Locate the cell with the specified text and output its (X, Y) center coordinate. 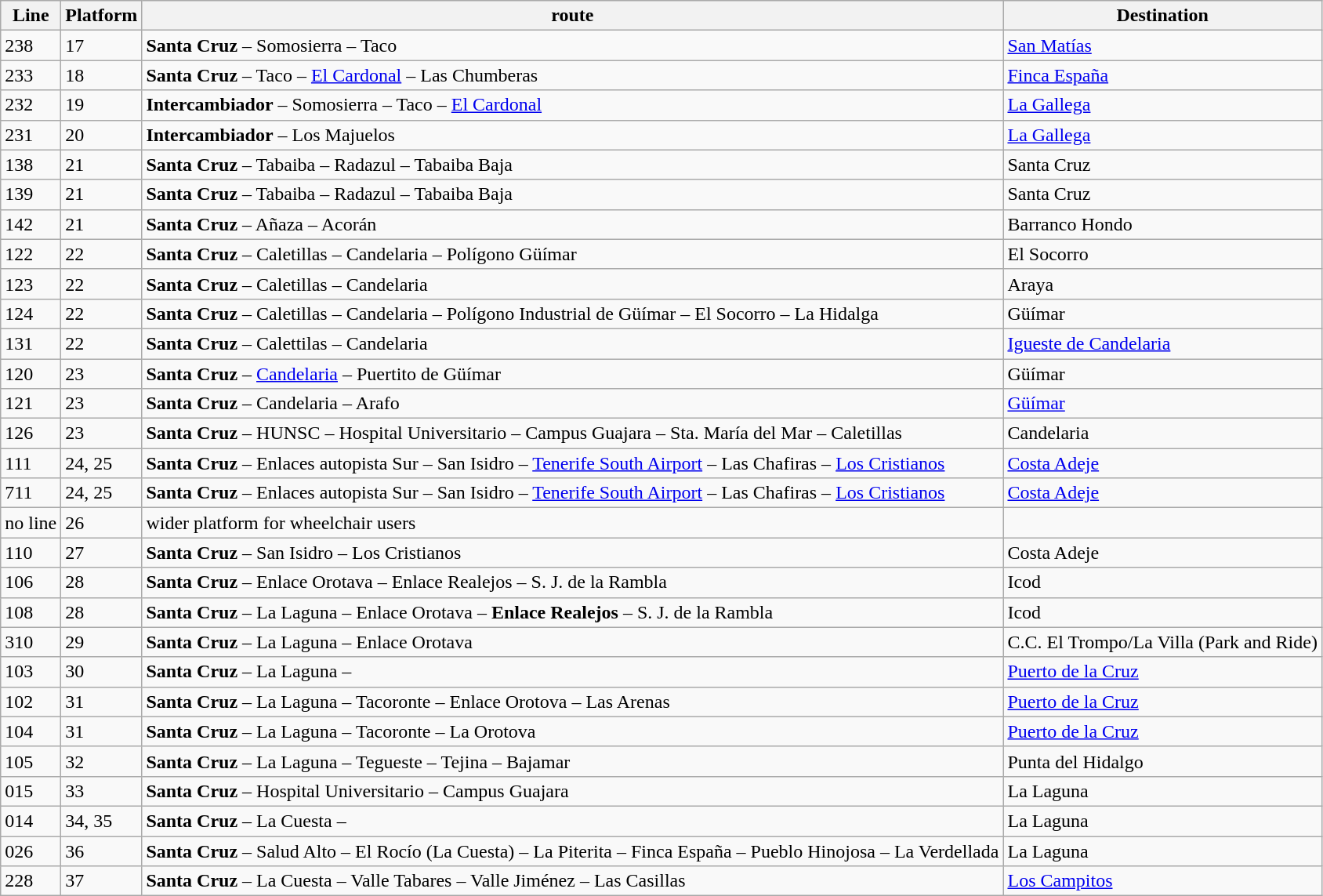
124 (31, 314)
711 (31, 493)
111 (31, 463)
Santa Cruz – Calettilas – Candelaria (572, 343)
231 (31, 135)
Finca España (1162, 75)
Santa Cruz – Enlace Orotava – Enlace Realejos – S. J. de la Rambla (572, 582)
Santa Cruz – Caletillas – Candelaria (572, 284)
37 (102, 881)
232 (31, 105)
131 (31, 343)
Intercambiador – Somosierra – Taco – El Cardonal (572, 105)
Santa Cruz – Caletillas – Candelaria – Polígono Industrial de Güímar – El Socorro – La Hidalga (572, 314)
29 (102, 642)
20 (102, 135)
238 (31, 45)
142 (31, 224)
34, 35 (102, 821)
18 (102, 75)
105 (31, 761)
Santa Cruz – Somosierra – Taco (572, 45)
Santa Cruz – Candelaria – Arafo (572, 404)
139 (31, 194)
Santa Cruz – La Laguna – Tacoronte – La Orotova (572, 731)
32 (102, 761)
Santa Cruz – HUNSC – Hospital Universitario – Campus Guajara – Sta. María del Mar – Caletillas (572, 433)
19 (102, 105)
110 (31, 553)
17 (102, 45)
228 (31, 881)
233 (31, 75)
El Socorro (1162, 254)
Candelaria (1162, 433)
Santa Cruz – La Laguna – Tacoronte – Enlace Orotova – Las Arenas (572, 702)
123 (31, 284)
Punta del Hidalgo (1162, 761)
Barranco Hondo (1162, 224)
102 (31, 702)
Line (31, 16)
Los Campitos (1162, 881)
C.C. El Trompo/La Villa (Park and Ride) (1162, 642)
33 (102, 791)
121 (31, 404)
Santa Cruz – Salud Alto – El Rocío (La Cuesta) – La Piterita – Finca España – Pueblo Hinojosa – La Verdellada (572, 851)
Santa Cruz – La Laguna – (572, 672)
310 (31, 642)
wider platform for wheelchair users (572, 523)
Destination (1162, 16)
no line (31, 523)
120 (31, 374)
014 (31, 821)
Santa Cruz – La Laguna – Enlace Orotava – Enlace Realejos – S. J. de la Rambla (572, 612)
Intercambiador – Los Majuelos (572, 135)
Santa Cruz – Hospital Universitario – Campus Guajara (572, 791)
108 (31, 612)
Santa Cruz – Candelaria – Puertito de Güímar (572, 374)
San Matías (1162, 45)
015 (31, 791)
104 (31, 731)
26 (102, 523)
27 (102, 553)
route (572, 16)
30 (102, 672)
026 (31, 851)
Araya (1162, 284)
Santa Cruz – Añaza – Acorán (572, 224)
36 (102, 851)
138 (31, 165)
Igueste de Candelaria (1162, 343)
Santa Cruz – La Cuesta – (572, 821)
Santa Cruz – San Isidro – Los Cristianos (572, 553)
Santa Cruz – La Laguna – Tegueste – Tejina – Bajamar (572, 761)
Santa Cruz – Taco – El Cardonal – Las Chumberas (572, 75)
103 (31, 672)
Santa Cruz – La Cuesta – Valle Tabares – Valle Jiménez – Las Casillas (572, 881)
Platform (102, 16)
126 (31, 433)
122 (31, 254)
106 (31, 582)
Santa Cruz – Caletillas – Candelaria – Polígono Güímar (572, 254)
Santa Cruz – La Laguna – Enlace Orotava (572, 642)
